Locate the cell with the specified text and output its [X, Y] center coordinate. 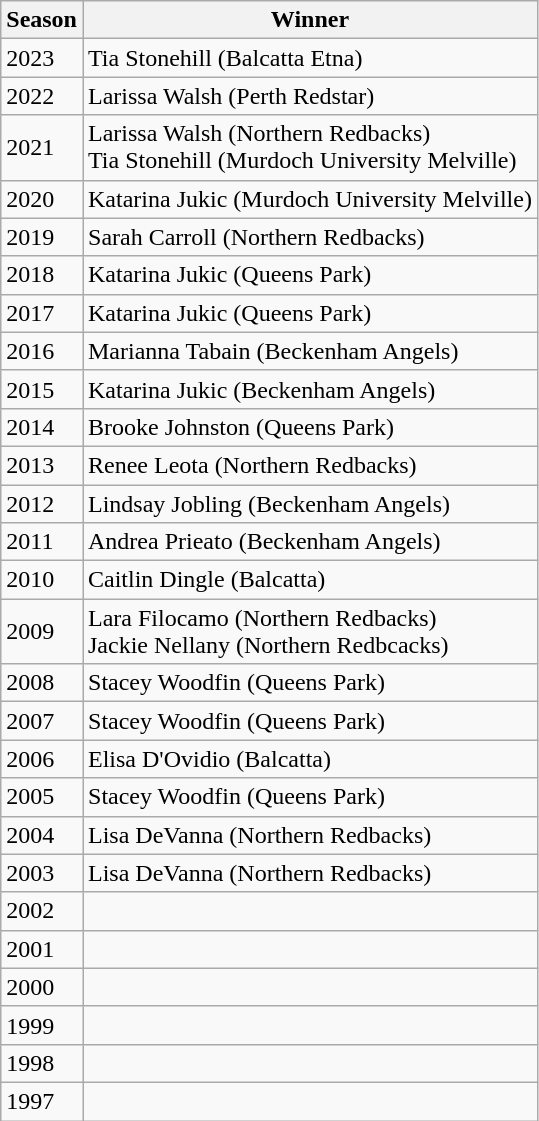
2012 [42, 503]
2016 [42, 351]
Andrea Prieato (Beckenham Angels) [310, 542]
2005 [42, 797]
2015 [42, 389]
2010 [42, 580]
Larissa Walsh (Northern Redbacks)Tia Stonehill (Murdoch University Melville) [310, 148]
2013 [42, 465]
Larissa Walsh (Perth Redstar) [310, 96]
2007 [42, 721]
2003 [42, 873]
Sarah Carroll (Northern Redbacks) [310, 237]
1999 [42, 1025]
Katarina Jukic (Beckenham Angels) [310, 389]
2022 [42, 96]
Renee Leota (Northern Redbacks) [310, 465]
2020 [42, 199]
2000 [42, 987]
2014 [42, 427]
2023 [42, 58]
Caitlin Dingle (Balcatta) [310, 580]
Lindsay Jobling (Beckenham Angels) [310, 503]
Winner [310, 20]
2019 [42, 237]
2004 [42, 835]
Marianna Tabain (Beckenham Angels) [310, 351]
1998 [42, 1063]
2018 [42, 275]
Katarina Jukic (Murdoch University Melville) [310, 199]
2011 [42, 542]
2009 [42, 632]
1997 [42, 1101]
Lara Filocamo (Northern Redbacks)Jackie Nellany (Northern Redbcacks) [310, 632]
2021 [42, 148]
2006 [42, 759]
Tia Stonehill (Balcatta Etna) [310, 58]
2002 [42, 911]
Brooke Johnston (Queens Park) [310, 427]
2017 [42, 313]
Elisa D'Ovidio (Balcatta) [310, 759]
Season [42, 20]
2001 [42, 949]
2008 [42, 683]
